Determine the (X, Y) coordinate at the center of the cell enclosing the given text.  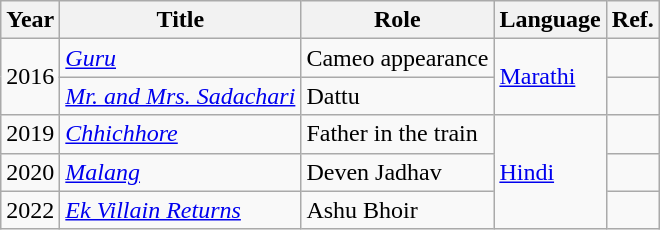
Ref. (632, 20)
Father in the train (398, 134)
2020 (30, 172)
Cameo appearance (398, 58)
2022 (30, 210)
Malang (180, 172)
2019 (30, 134)
Chhichhore (180, 134)
Ashu Bhoir (398, 210)
Guru (180, 58)
2016 (30, 77)
Language (550, 20)
Deven Jadhav (398, 172)
Mr. and Mrs. Sadachari (180, 96)
Year (30, 20)
Marathi (550, 77)
Hindi (550, 172)
Ek Villain Returns (180, 210)
Dattu (398, 96)
Role (398, 20)
Title (180, 20)
